Extract the [x, y] coordinate from the center of the cell holding the provided text.  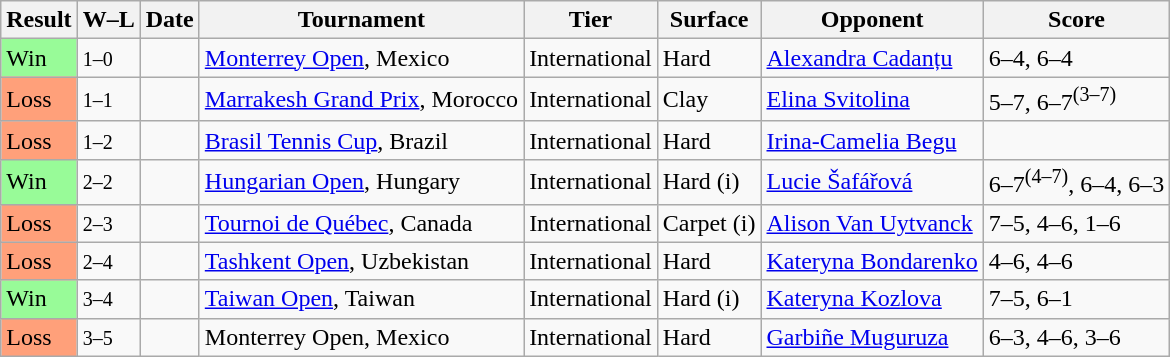
Elina Svitolina [872, 100]
5–7, 6–7(3–7) [1076, 100]
2–4 [108, 261]
3–4 [108, 299]
Alison Van Uytvanck [872, 223]
Alexandra Cadanțu [872, 58]
Surface [709, 20]
Tashkent Open, Uzbekistan [361, 261]
1–2 [108, 140]
Tournament [361, 20]
6–3, 4–6, 3–6 [1076, 337]
Opponent [872, 20]
Garbiñe Muguruza [872, 337]
W–L [108, 20]
Date [170, 20]
6–4, 6–4 [1076, 58]
Brasil Tennis Cup, Brazil [361, 140]
1–1 [108, 100]
Marrakesh Grand Prix, Morocco [361, 100]
2–3 [108, 223]
1–0 [108, 58]
Hungarian Open, Hungary [361, 182]
Lucie Šafářová [872, 182]
Irina-Camelia Begu [872, 140]
Clay [709, 100]
Taiwan Open, Taiwan [361, 299]
4–6, 4–6 [1076, 261]
7–5, 6–1 [1076, 299]
Tournoi de Québec, Canada [361, 223]
7–5, 4–6, 1–6 [1076, 223]
6–7(4–7), 6–4, 6–3 [1076, 182]
Carpet (i) [709, 223]
3–5 [108, 337]
Score [1076, 20]
Kateryna Bondarenko [872, 261]
Tier [591, 20]
Result [39, 20]
2–2 [108, 182]
Kateryna Kozlova [872, 299]
